For the text-containing cell, return its midpoint in [x, y] coordinate format. 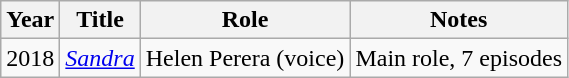
Main role, 7 episodes [459, 58]
Year [30, 20]
Helen Perera (voice) [245, 58]
Sandra [100, 58]
Role [245, 20]
Title [100, 20]
2018 [30, 58]
Notes [459, 20]
